Scan for the cell matching the given text and deliver its (X, Y) coordinate at center. 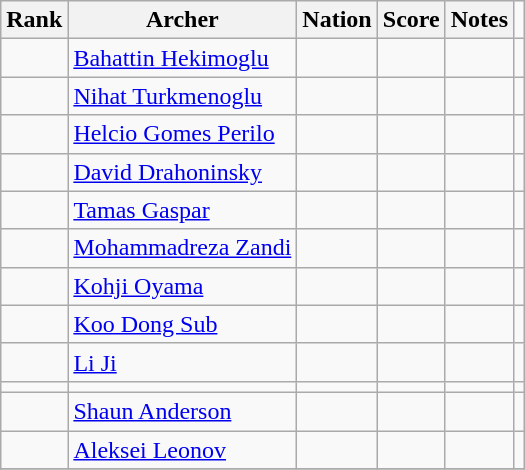
Nation (337, 20)
Helcio Gomes Perilo (182, 134)
David Drahoninsky (182, 172)
Rank (34, 20)
Archer (182, 20)
Notes (479, 20)
Bahattin Hekimoglu (182, 58)
Kohji Oyama (182, 286)
Li Ji (182, 362)
Aleksei Leonov (182, 449)
Score (411, 20)
Mohammadreza Zandi (182, 248)
Koo Dong Sub (182, 324)
Shaun Anderson (182, 411)
Nihat Turkmenoglu (182, 96)
Tamas Gaspar (182, 210)
